Return the (x, y) coordinate for the center point of the cell that contains the specified text.  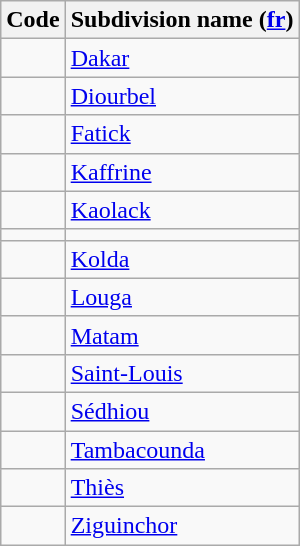
Matam (182, 335)
Kaolack (182, 210)
Diourbel (182, 96)
Saint-Louis (182, 373)
Fatick (182, 134)
Kolda (182, 259)
Ziguinchor (182, 526)
Code (33, 20)
Thiès (182, 488)
Tambacounda (182, 449)
Sédhiou (182, 411)
Dakar (182, 58)
Louga (182, 297)
Subdivision name (fr) (182, 20)
Kaffrine (182, 172)
